From the cell containing the given text, extract its center point as [X, Y] coordinate. 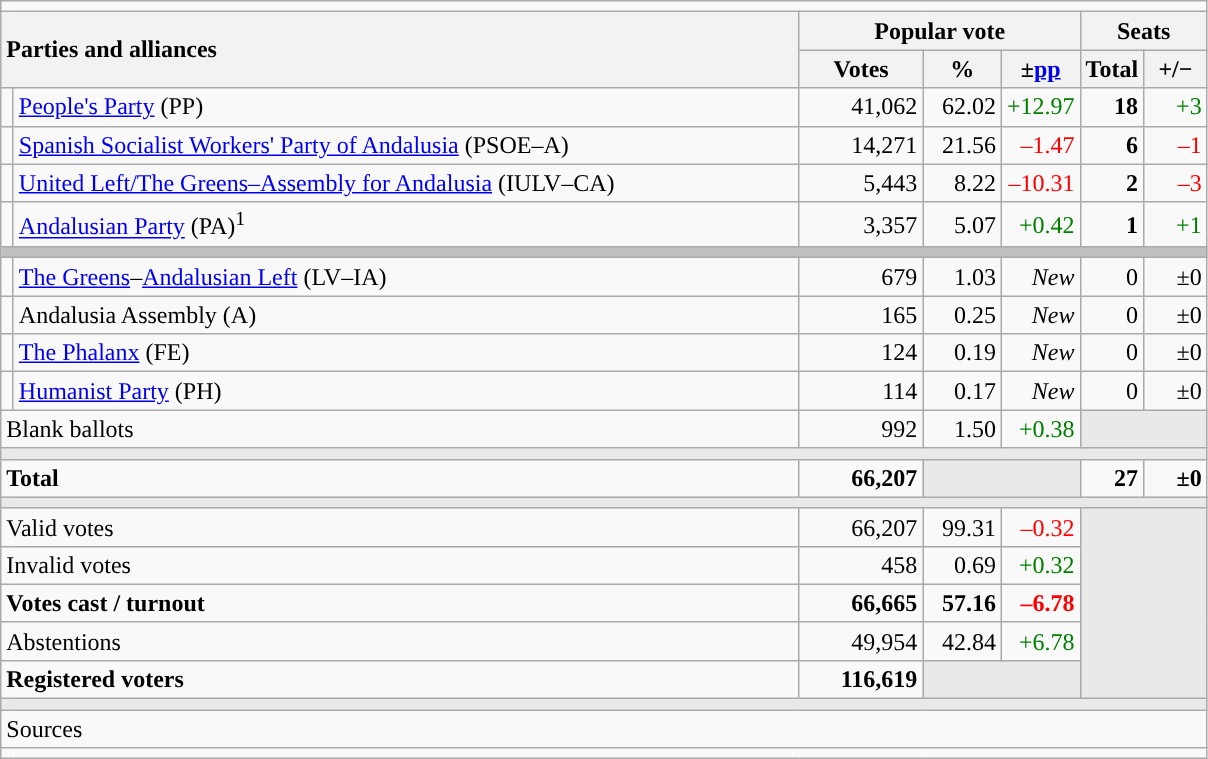
1.50 [962, 429]
21.56 [962, 145]
6 [1112, 145]
+1 [1176, 224]
3,357 [861, 224]
Spanish Socialist Workers' Party of Andalusia (PSOE–A) [406, 145]
Registered voters [400, 679]
116,619 [861, 679]
57.16 [962, 603]
8.22 [962, 183]
Blank ballots [400, 429]
99.31 [962, 527]
–1 [1176, 145]
Sources [604, 729]
+3 [1176, 107]
Seats [1144, 31]
Abstentions [400, 641]
Humanist Party (PH) [406, 391]
0.69 [962, 565]
+12.97 [1040, 107]
42.84 [962, 641]
Votes cast / turnout [400, 603]
±pp [1040, 69]
Andalusian Party (PA)1 [406, 224]
0.17 [962, 391]
66,665 [861, 603]
41,062 [861, 107]
165 [861, 315]
The Greens–Andalusian Left (LV–IA) [406, 277]
992 [861, 429]
+6.78 [1040, 641]
–6.78 [1040, 603]
62.02 [962, 107]
5,443 [861, 183]
Votes [861, 69]
+0.32 [1040, 565]
–1.47 [1040, 145]
Invalid votes [400, 565]
2 [1112, 183]
18 [1112, 107]
–10.31 [1040, 183]
+/− [1176, 69]
United Left/The Greens–Assembly for Andalusia (IULV–CA) [406, 183]
0.25 [962, 315]
0.19 [962, 353]
14,271 [861, 145]
The Phalanx (FE) [406, 353]
49,954 [861, 641]
458 [861, 565]
27 [1112, 478]
1 [1112, 224]
Andalusia Assembly (A) [406, 315]
114 [861, 391]
–0.32 [1040, 527]
1.03 [962, 277]
679 [861, 277]
124 [861, 353]
+0.38 [1040, 429]
Popular vote [940, 31]
Parties and alliances [400, 50]
–3 [1176, 183]
+0.42 [1040, 224]
People's Party (PP) [406, 107]
Valid votes [400, 527]
5.07 [962, 224]
% [962, 69]
